Return the [X, Y] coordinate for the center point of the cell that contains the specified text.  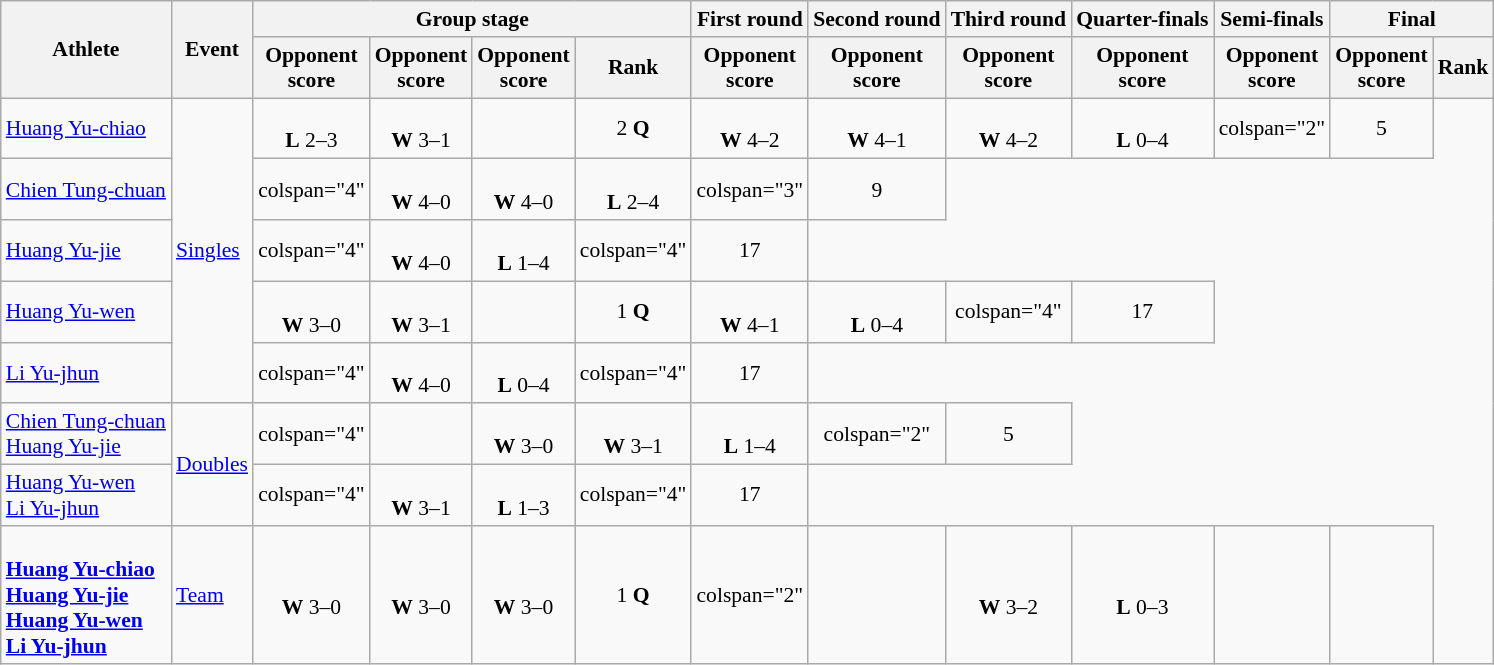
Event [212, 50]
First round [750, 19]
Doubles [212, 465]
colspan="3" [750, 190]
L 1–3 [524, 496]
Group stage [472, 19]
Huang Yu-jie [86, 250]
W 3–2 [1009, 595]
Huang Yu-chiaoHuang Yu-jieHuang Yu-wenLi Yu-jhun [86, 595]
Team [212, 595]
Third round [1009, 19]
9 [877, 190]
Second round [877, 19]
Li Yu-jhun [86, 372]
Huang Yu-wen [86, 312]
Chien Tung-chuanHuang Yu-jie [86, 434]
Final [1412, 19]
Huang Yu-chiao [86, 128]
Quarter-finals [1142, 19]
L 2–4 [634, 190]
Athlete [86, 50]
Semi-finals [1272, 19]
Huang Yu-wenLi Yu-jhun [86, 496]
Chien Tung-chuan [86, 190]
L 0–3 [1142, 595]
2 Q [634, 128]
L 2–3 [312, 128]
Singles [212, 251]
